Detect which cell encompasses the target text, then output its (X, Y) center coordinate. 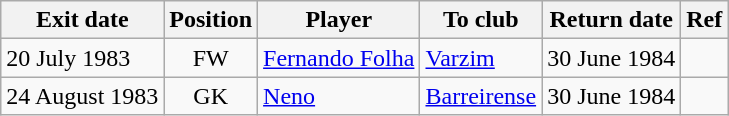
Fernando Folha (339, 58)
Varzim (481, 58)
Ref (704, 20)
Position (211, 20)
Player (339, 20)
Neno (339, 96)
20 July 1983 (82, 58)
Exit date (82, 20)
FW (211, 58)
To club (481, 20)
Barreirense (481, 96)
GK (211, 96)
24 August 1983 (82, 96)
Return date (612, 20)
